Capture the cell that displays the provided text and extract its [X, Y] central coordinate. 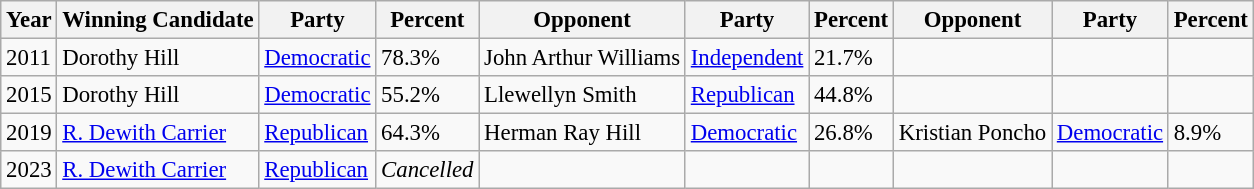
2015 [29, 95]
Kristian Poncho [972, 133]
Year [29, 20]
26.8% [852, 133]
Llewellyn Smith [582, 95]
2011 [29, 57]
8.9% [1210, 133]
64.3% [428, 133]
Herman Ray Hill [582, 133]
Cancelled [428, 170]
21.7% [852, 57]
Independent [746, 57]
55.2% [428, 95]
2023 [29, 170]
2019 [29, 133]
44.8% [852, 95]
78.3% [428, 57]
Winning Candidate [158, 20]
John Arthur Williams [582, 57]
